From the cell containing the given text, extract its center point as [X, Y] coordinate. 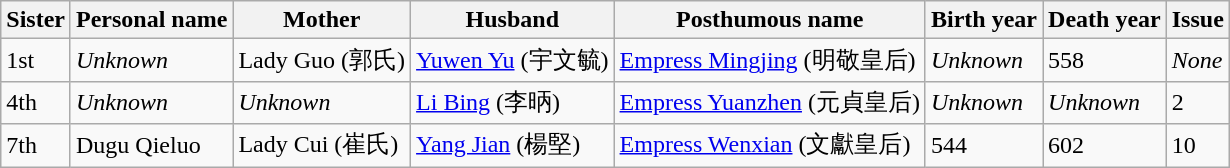
Dugu Qieluo [151, 146]
Personal name [151, 20]
10 [1198, 146]
Li Bing (李昞) [512, 102]
Sister [36, 20]
Birth year [984, 20]
544 [984, 146]
Death year [1105, 20]
Empress Mingjing (明敬皇后) [770, 60]
Lady Guo (郭氏) [322, 60]
7th [36, 146]
Posthumous name [770, 20]
Empress Yuanzhen (元貞皇后) [770, 102]
Husband [512, 20]
2 [1198, 102]
Empress Wenxian (文獻皇后) [770, 146]
558 [1105, 60]
602 [1105, 146]
Mother [322, 20]
Yuwen Yu (宇文毓) [512, 60]
Lady Cui (崔氏) [322, 146]
None [1198, 60]
4th [36, 102]
1st [36, 60]
Yang Jian (楊堅) [512, 146]
Issue [1198, 20]
